For the text-containing cell, return its midpoint in (X, Y) coordinate format. 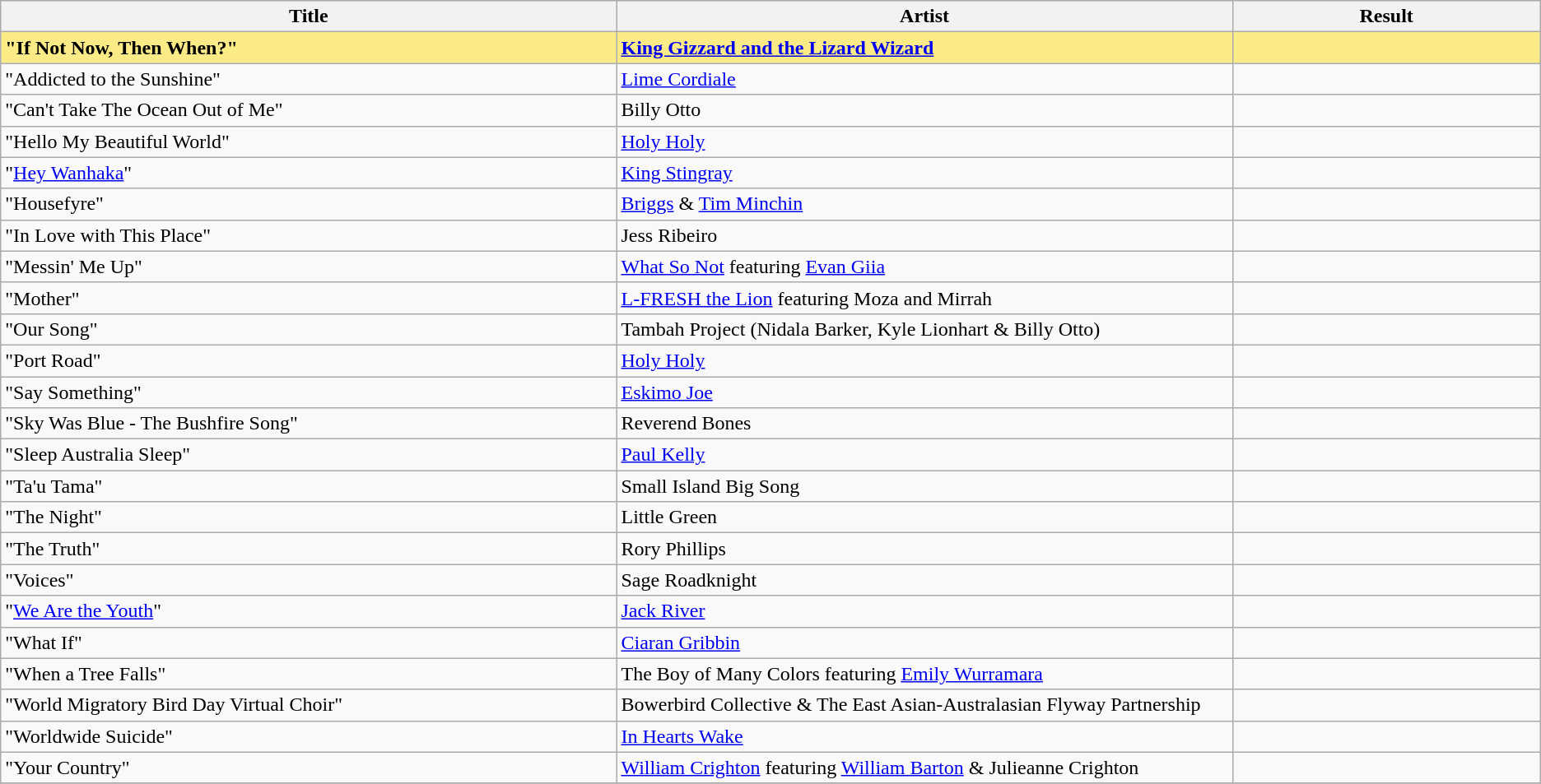
The Boy of Many Colors featuring Emily Wurramara (924, 674)
In Hearts Wake (924, 736)
"Your Country" (309, 768)
L-FRESH the Lion featuring Moza and Mirrah (924, 298)
Result (1386, 16)
"Say Something" (309, 392)
"World Migratory Bird Day Virtual Choir" (309, 705)
Artist (924, 16)
"In Love with This Place" (309, 235)
King Gizzard and the Lizard Wizard (924, 48)
Lime Cordiale (924, 79)
Little Green (924, 517)
"Our Song" (309, 329)
"Ta'u Tama" (309, 486)
"We Are the Youth" (309, 611)
What So Not featuring Evan Giia (924, 267)
Jack River (924, 611)
"Hey Wanhaka" (309, 173)
Small Island Big Song (924, 486)
Rory Phillips (924, 549)
Tambah Project (Nidala Barker, Kyle Lionhart & Billy Otto) (924, 329)
"Sky Was Blue - The Bushfire Song" (309, 424)
"Mother" (309, 298)
"When a Tree Falls" (309, 674)
"Hello My Beautiful World" (309, 141)
"If Not Now, Then When?" (309, 48)
"Port Road" (309, 360)
Briggs & Tim Minchin (924, 204)
Reverend Bones (924, 424)
"Can't Take The Ocean Out of Me" (309, 110)
William Crighton featuring William Barton & Julieanne Crighton (924, 768)
Title (309, 16)
"Worldwide Suicide" (309, 736)
"The Truth" (309, 549)
Billy Otto (924, 110)
Jess Ribeiro (924, 235)
"Voices" (309, 580)
Bowerbird Collective & The East Asian-Australasian Flyway Partnership (924, 705)
Sage Roadknight (924, 580)
"Messin' Me Up" (309, 267)
Ciaran Gribbin (924, 643)
King Stingray (924, 173)
"Addicted to the Sunshine" (309, 79)
"The Night" (309, 517)
"What If" (309, 643)
Eskimo Joe (924, 392)
"Housefyre" (309, 204)
"Sleep Australia Sleep" (309, 455)
Paul Kelly (924, 455)
